Locate the cell with the specified text and output its [X, Y] center coordinate. 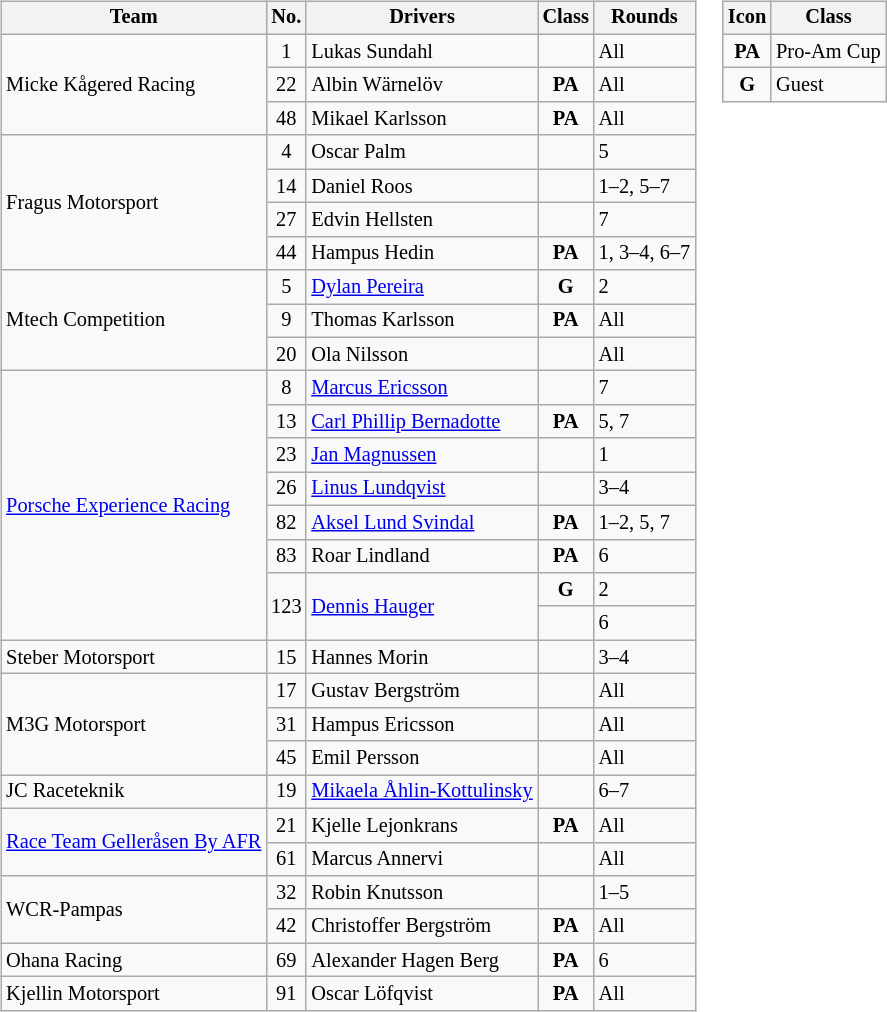
48 [286, 119]
Albin Wärnelöv [422, 85]
Micke Kågered Racing [134, 84]
26 [286, 489]
Carl Phillip Bernadotte [422, 422]
4 [286, 152]
Christoffer Bergström [422, 926]
Race Team Gelleråsen By AFR [134, 842]
27 [286, 220]
Marcus Ericsson [422, 388]
Lukas Sundahl [422, 51]
Icon [747, 18]
Ola Nilsson [422, 354]
Rounds [644, 18]
Hampus Hedin [422, 253]
Hannes Morin [422, 657]
Fragus Motorsport [134, 202]
Drivers [422, 18]
Oscar Palm [422, 152]
8 [286, 388]
Alexander Hagen Berg [422, 960]
Thomas Karlsson [422, 321]
69 [286, 960]
14 [286, 186]
32 [286, 893]
5, 7 [644, 422]
Daniel Roos [422, 186]
123 [286, 606]
Edvin Hellsten [422, 220]
Hampus Ericsson [422, 724]
17 [286, 691]
20 [286, 354]
Mikaela Åhlin-Kottulinsky [422, 792]
Porsche Experience Racing [134, 506]
1, 3–4, 6–7 [644, 253]
1–2, 5, 7 [644, 522]
Linus Lundqvist [422, 489]
Gustav Bergström [422, 691]
1–5 [644, 893]
No. [286, 18]
Ohana Racing [134, 960]
Aksel Lund Svindal [422, 522]
45 [286, 758]
82 [286, 522]
Roar Lindland [422, 556]
Kjelle Lejonkrans [422, 825]
15 [286, 657]
JC Raceteknik [134, 792]
1–2, 5–7 [644, 186]
6–7 [644, 792]
19 [286, 792]
Team [134, 18]
Emil Persson [422, 758]
Steber Motorsport [134, 657]
13 [286, 422]
Dennis Hauger [422, 606]
Pro-Am Cup [828, 51]
WCR-Pampas [134, 910]
21 [286, 825]
83 [286, 556]
42 [286, 926]
22 [286, 85]
Guest [828, 85]
Dylan Pereira [422, 287]
9 [286, 321]
M3G Motorsport [134, 724]
44 [286, 253]
Mtech Competition [134, 320]
23 [286, 455]
31 [286, 724]
Jan Magnussen [422, 455]
Kjellin Motorsport [134, 994]
Oscar Löfqvist [422, 994]
91 [286, 994]
Marcus Annervi [422, 859]
61 [286, 859]
Mikael Karlsson [422, 119]
Robin Knutsson [422, 893]
